For the text-containing cell, return its midpoint in (x, y) coordinate format. 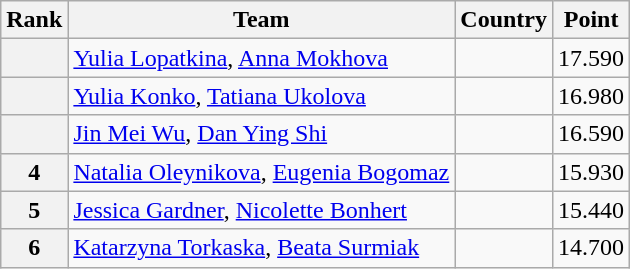
Country (504, 20)
Katarzyna Torkaska, Beata Surmiak (262, 248)
Rank (34, 20)
15.930 (592, 172)
5 (34, 210)
15.440 (592, 210)
Natalia Oleynikova, Eugenia Bogomaz (262, 172)
Point (592, 20)
16.980 (592, 96)
Jin Mei Wu, Dan Ying Shi (262, 134)
6 (34, 248)
Yulia Konko, Tatiana Ukolova (262, 96)
Team (262, 20)
14.700 (592, 248)
Jessica Gardner, Nicolette Bonhert (262, 210)
16.590 (592, 134)
17.590 (592, 58)
4 (34, 172)
Yulia Lopatkina, Anna Mokhova (262, 58)
